Detect which cell encompasses the target text, then output its [X, Y] center coordinate. 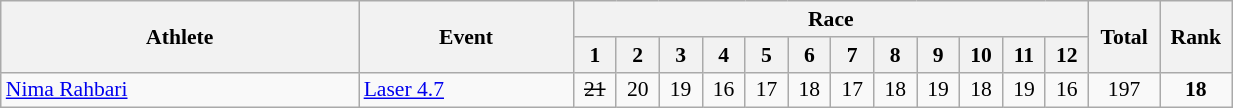
Rank [1196, 36]
5 [766, 55]
9 [938, 55]
11 [1024, 55]
10 [982, 55]
Athlete [180, 36]
Nima Rahbari [180, 90]
4 [724, 55]
12 [1066, 55]
21 [594, 90]
6 [810, 55]
197 [1124, 90]
20 [638, 90]
Total [1124, 36]
Laser 4.7 [466, 90]
Race [830, 19]
1 [594, 55]
3 [680, 55]
7 [852, 55]
2 [638, 55]
8 [896, 55]
Event [466, 36]
